Pinpoint the cell where the given text exists, returning its (X, Y) midpoint coordinate. 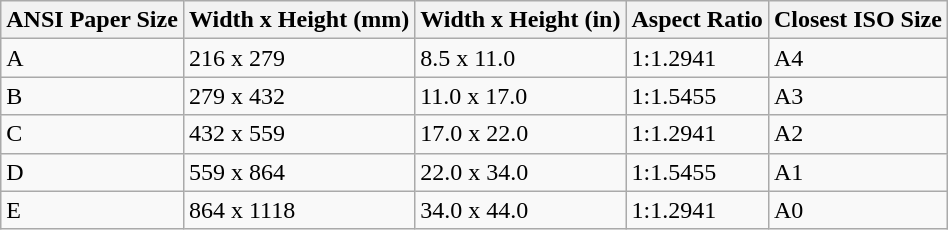
22.0 x 34.0 (520, 172)
A1 (858, 172)
17.0 x 22.0 (520, 134)
A0 (858, 210)
A2 (858, 134)
C (92, 134)
Width x Height (in) (520, 20)
34.0 x 44.0 (520, 210)
216 x 279 (298, 58)
432 x 559 (298, 134)
E (92, 210)
11.0 x 17.0 (520, 96)
Aspect Ratio (697, 20)
Closest ISO Size (858, 20)
559 x 864 (298, 172)
D (92, 172)
864 x 1118 (298, 210)
A4 (858, 58)
A (92, 58)
279 x 432 (298, 96)
Width x Height (mm) (298, 20)
8.5 x 11.0 (520, 58)
ANSI Paper Size (92, 20)
A3 (858, 96)
B (92, 96)
